Pinpoint the cell where the given text exists, returning its [X, Y] midpoint coordinate. 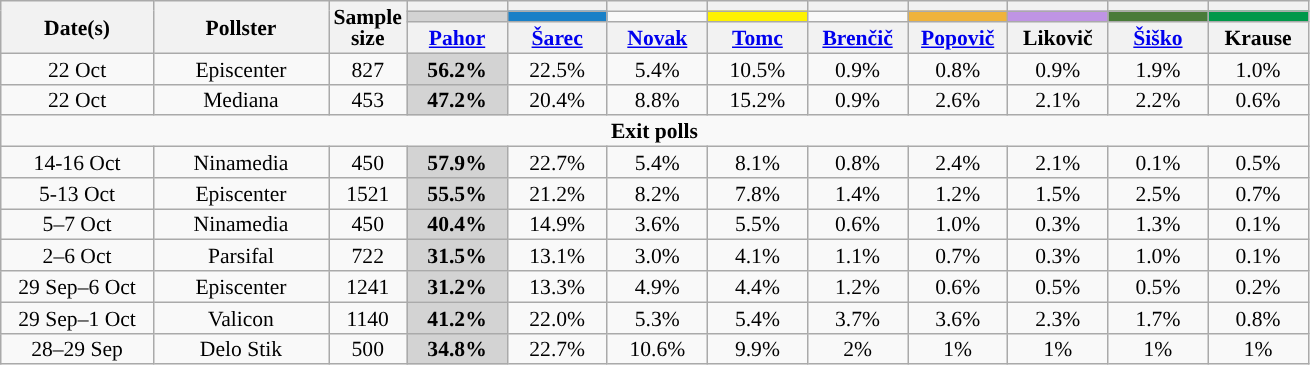
31.5% [457, 256]
31.2% [457, 286]
2.2% [1158, 100]
Šiško [1158, 38]
Brenčič [857, 38]
1.3% [1158, 224]
10.6% [657, 348]
9.9% [757, 348]
1.9% [1158, 68]
Tomc [757, 38]
5–7 Oct [78, 224]
Šarec [557, 38]
21.2% [557, 194]
4.4% [757, 286]
14-16 Oct [78, 162]
5-13 Oct [78, 194]
29 Sep–6 Oct [78, 286]
1.7% [1158, 318]
2–6 Oct [78, 256]
1.5% [1058, 194]
4.9% [657, 286]
453 [367, 100]
22.0% [557, 318]
827 [367, 68]
5.5% [757, 224]
2.4% [958, 162]
2.6% [958, 100]
28–29 Sep [78, 348]
7.8% [757, 194]
14.9% [557, 224]
8.8% [657, 100]
55.5% [457, 194]
Novak [657, 38]
29 Sep–1 Oct [78, 318]
500 [367, 348]
56.2% [457, 68]
Parsifal [240, 256]
1.1% [857, 256]
Krause [1258, 38]
722 [367, 256]
Valicon [240, 318]
Pahor [457, 38]
2.3% [1058, 318]
1140 [367, 318]
22.5% [557, 68]
Samplesize [367, 27]
13.3% [557, 286]
4.1% [757, 256]
47.2% [457, 100]
20.4% [557, 100]
41.2% [457, 318]
1241 [367, 286]
0.2% [1258, 286]
1521 [367, 194]
8.2% [657, 194]
40.4% [457, 224]
Date(s) [78, 27]
34.8% [457, 348]
Popovič [958, 38]
Exit polls [654, 132]
Delo Stik [240, 348]
Likovič [1058, 38]
Mediana [240, 100]
5.3% [657, 318]
57.9% [457, 162]
3.7% [857, 318]
2% [857, 348]
2.5% [1158, 194]
Pollster [240, 27]
13.1% [557, 256]
3.0% [657, 256]
1.4% [857, 194]
8.1% [757, 162]
10.5% [757, 68]
15.2% [757, 100]
